Locate the cell with the specified text and output its (X, Y) center coordinate. 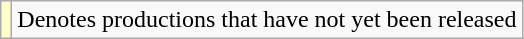
Denotes productions that have not yet been released (267, 20)
